Output the [X, Y] coordinate of the center of the cell containing the given text.  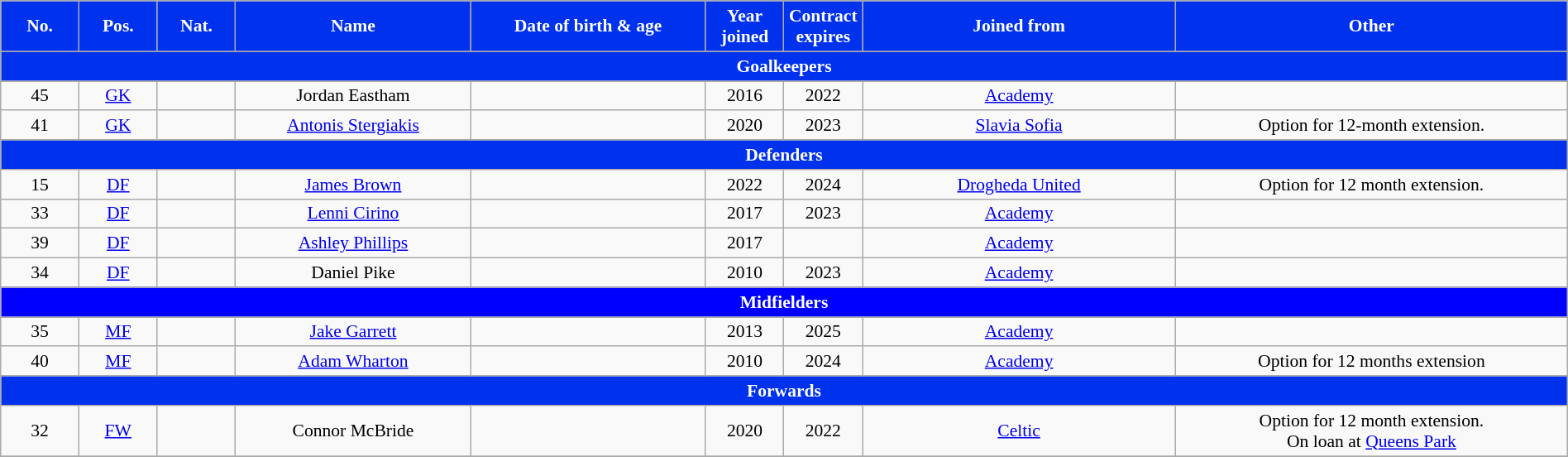
34 [40, 273]
Connor McBride [353, 431]
Year joined [744, 26]
Pos. [117, 26]
45 [40, 96]
Forwards [784, 391]
2025 [824, 332]
40 [40, 362]
41 [40, 126]
2013 [744, 332]
Slavia Sofia [1019, 126]
2016 [744, 96]
Jordan Eastham [353, 96]
No. [40, 26]
Option for 12 month extension. [1372, 185]
Adam Wharton [353, 362]
15 [40, 185]
Nat. [197, 26]
Contract expires [824, 26]
Jake Garrett [353, 332]
Name [353, 26]
Other [1372, 26]
Option for 12 month extension.On loan at Queens Park [1372, 431]
Goalkeepers [784, 66]
33 [40, 214]
Ashley Phillips [353, 243]
Date of birth & age [588, 26]
32 [40, 431]
Drogheda United [1019, 185]
Antonis Stergiakis [353, 126]
Option for 12-month extension. [1372, 126]
Daniel Pike [353, 273]
Option for 12 months extension [1372, 362]
Defenders [784, 155]
Lenni Cirino [353, 214]
FW [117, 431]
35 [40, 332]
Celtic [1019, 431]
Midfielders [784, 302]
Joined from [1019, 26]
39 [40, 243]
James Brown [353, 185]
